Pinpoint the cell where the given text exists, returning its (x, y) midpoint coordinate. 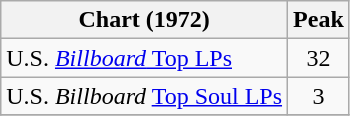
32 (319, 58)
U.S. Billboard Top LPs (144, 58)
Chart (1972) (144, 20)
U.S. Billboard Top Soul LPs (144, 96)
Peak (319, 20)
3 (319, 96)
